Determine the (X, Y) coordinate at the center of the cell enclosing the given text.  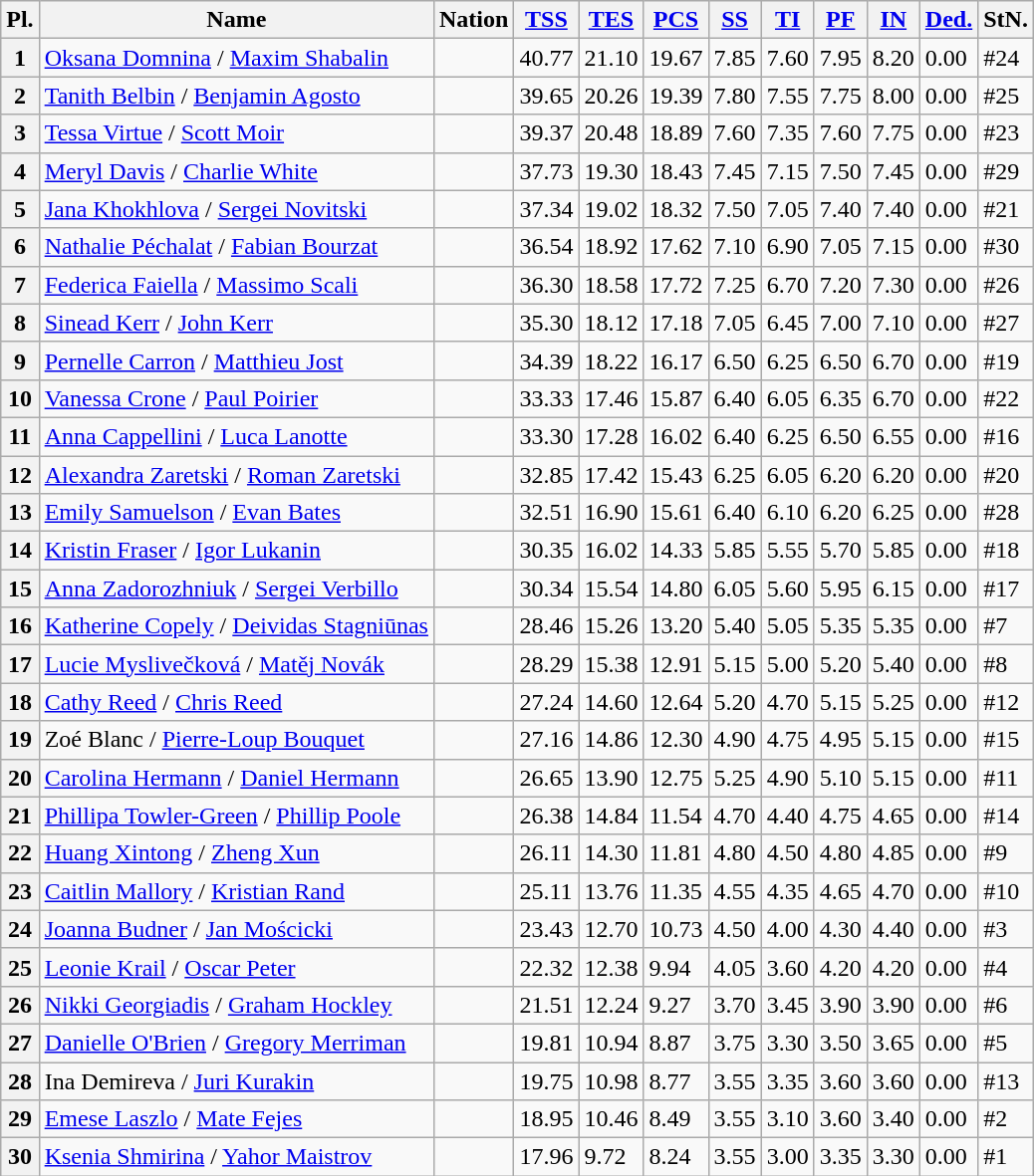
6.90 (787, 247)
19.39 (675, 96)
12 (20, 475)
17.62 (675, 247)
#6 (1006, 1005)
Anna Zadorozhniuk / Sergei Verbillo (236, 588)
17.96 (546, 1157)
Nikki Georgiadis / Graham Hockley (236, 1005)
#13 (1006, 1080)
3.70 (735, 1005)
11 (20, 436)
17.72 (675, 285)
#3 (1006, 929)
#4 (1006, 967)
21.10 (612, 58)
14.86 (612, 740)
Oksana Domnina / Maxim Shabalin (236, 58)
5.70 (841, 551)
4.85 (893, 853)
TI (787, 20)
18.95 (546, 1119)
8.20 (893, 58)
13.20 (675, 626)
12.91 (675, 664)
19.75 (546, 1080)
#24 (1006, 58)
Anna Cappellini / Luca Lanotte (236, 436)
12.64 (675, 702)
Zoé Blanc / Pierre-Loup Bouquet (236, 740)
26.11 (546, 853)
8.87 (675, 1043)
5.60 (787, 588)
20.26 (612, 96)
Pernelle Carron / Matthieu Jost (236, 360)
16.90 (612, 513)
33.30 (546, 436)
#18 (1006, 551)
30.35 (546, 551)
17.28 (612, 436)
Pl. (20, 20)
8.49 (675, 1119)
Carolina Hermann / Daniel Hermann (236, 778)
#10 (1006, 891)
Tanith Belbin / Benjamin Agosto (236, 96)
17 (20, 664)
18.43 (675, 171)
#2 (1006, 1119)
4.05 (735, 967)
18.22 (612, 360)
2 (20, 96)
21 (20, 816)
36.54 (546, 247)
12.24 (612, 1005)
18.12 (612, 323)
8 (20, 323)
7.55 (787, 96)
7.00 (841, 323)
26.65 (546, 778)
25 (20, 967)
#15 (1006, 740)
28 (20, 1080)
5.00 (787, 664)
15.54 (612, 588)
18.89 (675, 133)
20 (20, 778)
7.25 (735, 285)
9.94 (675, 967)
10.98 (612, 1080)
21.51 (546, 1005)
29 (20, 1119)
30 (20, 1157)
40.77 (546, 58)
27.24 (546, 702)
Sinead Kerr / John Kerr (236, 323)
17.46 (612, 398)
18 (20, 702)
7.95 (841, 58)
PF (841, 20)
39.65 (546, 96)
Phillipa Towler-Green / Phillip Poole (236, 816)
Nation (473, 20)
36.30 (546, 285)
#5 (1006, 1043)
22.32 (546, 967)
19.81 (546, 1043)
11.81 (675, 853)
12.38 (612, 967)
Emily Samuelson / Evan Bates (236, 513)
3.10 (787, 1119)
12.30 (675, 740)
IN (893, 20)
28.29 (546, 664)
8.24 (675, 1157)
7.20 (841, 285)
4.55 (735, 891)
19.30 (612, 171)
Joanna Budner / Jan Mościcki (236, 929)
7.35 (787, 133)
4.00 (787, 929)
Meryl Davis / Charlie White (236, 171)
#28 (1006, 513)
23 (20, 891)
6.35 (841, 398)
10 (20, 398)
7.80 (735, 96)
14.33 (675, 551)
Federica Faiella / Massimo Scali (236, 285)
7.85 (735, 58)
#22 (1006, 398)
17.18 (675, 323)
9 (20, 360)
14 (20, 551)
6.45 (787, 323)
26 (20, 1005)
13.90 (612, 778)
12.75 (675, 778)
12.70 (612, 929)
15.61 (675, 513)
14.80 (675, 588)
Name (236, 20)
#29 (1006, 171)
19.67 (675, 58)
#19 (1006, 360)
#30 (1006, 247)
20.48 (612, 133)
18.58 (612, 285)
14.84 (612, 816)
32.51 (546, 513)
10.94 (612, 1043)
28.46 (546, 626)
22 (20, 853)
26.38 (546, 816)
9.72 (612, 1157)
Ina Demireva / Juri Kurakin (236, 1080)
#17 (1006, 588)
#27 (1006, 323)
15.43 (675, 475)
#16 (1006, 436)
4.95 (841, 740)
TSS (546, 20)
8.77 (675, 1080)
Leonie Krail / Oscar Peter (236, 967)
3 (20, 133)
Lucie Myslivečková / Matěj Novák (236, 664)
6.55 (893, 436)
23.43 (546, 929)
10.46 (612, 1119)
5.10 (841, 778)
6 (20, 247)
StN. (1006, 20)
Nathalie Péchalat / Fabian Bourzat (236, 247)
27.16 (546, 740)
16 (20, 626)
3.75 (735, 1043)
5.55 (787, 551)
Caitlin Mallory / Kristian Rand (236, 891)
33.33 (546, 398)
Emese Laszlo / Mate Fejes (236, 1119)
15.38 (612, 664)
#11 (1006, 778)
15.26 (612, 626)
#20 (1006, 475)
7.30 (893, 285)
19.02 (612, 209)
3.65 (893, 1043)
#7 (1006, 626)
#1 (1006, 1157)
14.60 (612, 702)
Katherine Copely / Deividas Stagniūnas (236, 626)
7 (20, 285)
5.05 (787, 626)
15.87 (675, 398)
Jana Khokhlova / Sergei Novitski (236, 209)
3.50 (841, 1043)
3.40 (893, 1119)
34.39 (546, 360)
Alexandra Zaretski / Roman Zaretski (236, 475)
TES (612, 20)
13.76 (612, 891)
#8 (1006, 664)
#12 (1006, 702)
15 (20, 588)
Vanessa Crone / Paul Poirier (236, 398)
19 (20, 740)
39.37 (546, 133)
Kristin Fraser / Igor Lukanin (236, 551)
11.35 (675, 891)
#21 (1006, 209)
#26 (1006, 285)
6.15 (893, 588)
6.10 (787, 513)
#25 (1006, 96)
11.54 (675, 816)
4.35 (787, 891)
Cathy Reed / Chris Reed (236, 702)
1 (20, 58)
Huang Xintong / Zheng Xun (236, 853)
25.11 (546, 891)
37.73 (546, 171)
Danielle O'Brien / Gregory Merriman (236, 1043)
10.73 (675, 929)
Ded. (948, 20)
18.92 (612, 247)
SS (735, 20)
18.32 (675, 209)
Ksenia Shmirina / Yahor Maistrov (236, 1157)
4 (20, 171)
4.30 (841, 929)
5.95 (841, 588)
24 (20, 929)
Tessa Virtue / Scott Moir (236, 133)
37.34 (546, 209)
3.00 (787, 1157)
9.27 (675, 1005)
13 (20, 513)
#23 (1006, 133)
3.45 (787, 1005)
17.42 (612, 475)
PCS (675, 20)
5 (20, 209)
14.30 (612, 853)
8.00 (893, 96)
#9 (1006, 853)
35.30 (546, 323)
16.17 (675, 360)
#14 (1006, 816)
30.34 (546, 588)
32.85 (546, 475)
27 (20, 1043)
